Pinpoint the cell where the given text exists, returning its (x, y) midpoint coordinate. 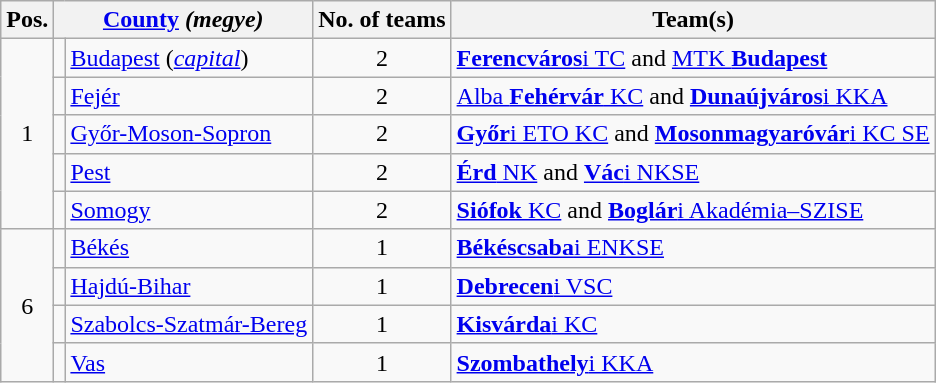
Kisvárdai KC (693, 324)
Team(s) (693, 20)
Siófok KC and Boglári Akadémia–SZISE (693, 210)
Budapest (capital) (189, 58)
Győri ETO KC and Mosonmagyaróvári KC SE (693, 134)
Fejér (189, 96)
Debreceni VSC (693, 286)
Vas (189, 362)
Békés (189, 248)
Ferencvárosi TC and MTK Budapest (693, 58)
Alba Fehérvár KC and Dunaújvárosi KKA (693, 96)
Somogy (189, 210)
Békéscsabai ENKSE (693, 248)
County (megye) (184, 20)
No. of teams (382, 20)
Szabolcs-Szatmár-Bereg (189, 324)
Szombathelyi KKA (693, 362)
Pest (189, 172)
Hajdú-Bihar (189, 286)
Érd NK and Váci NKSE (693, 172)
6 (28, 305)
Pos. (28, 20)
Győr-Moson-Sopron (189, 134)
